Search for the cell housing the specified text and yield its (x, y) center coordinate. 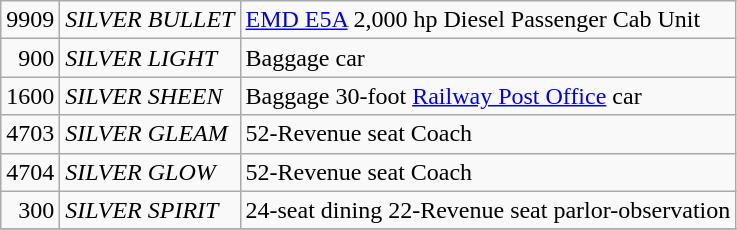
4704 (30, 172)
SILVER GLEAM (150, 134)
1600 (30, 96)
300 (30, 210)
4703 (30, 134)
SILVER GLOW (150, 172)
9909 (30, 20)
SILVER LIGHT (150, 58)
900 (30, 58)
24-seat dining 22-Revenue seat parlor-observation (488, 210)
Baggage 30-foot Railway Post Office car (488, 96)
SILVER SPIRIT (150, 210)
EMD E5A 2,000 hp Diesel Passenger Cab Unit (488, 20)
SILVER SHEEN (150, 96)
Baggage car (488, 58)
SILVER BULLET (150, 20)
